Pinpoint the cell where the given text exists, returning its [x, y] midpoint coordinate. 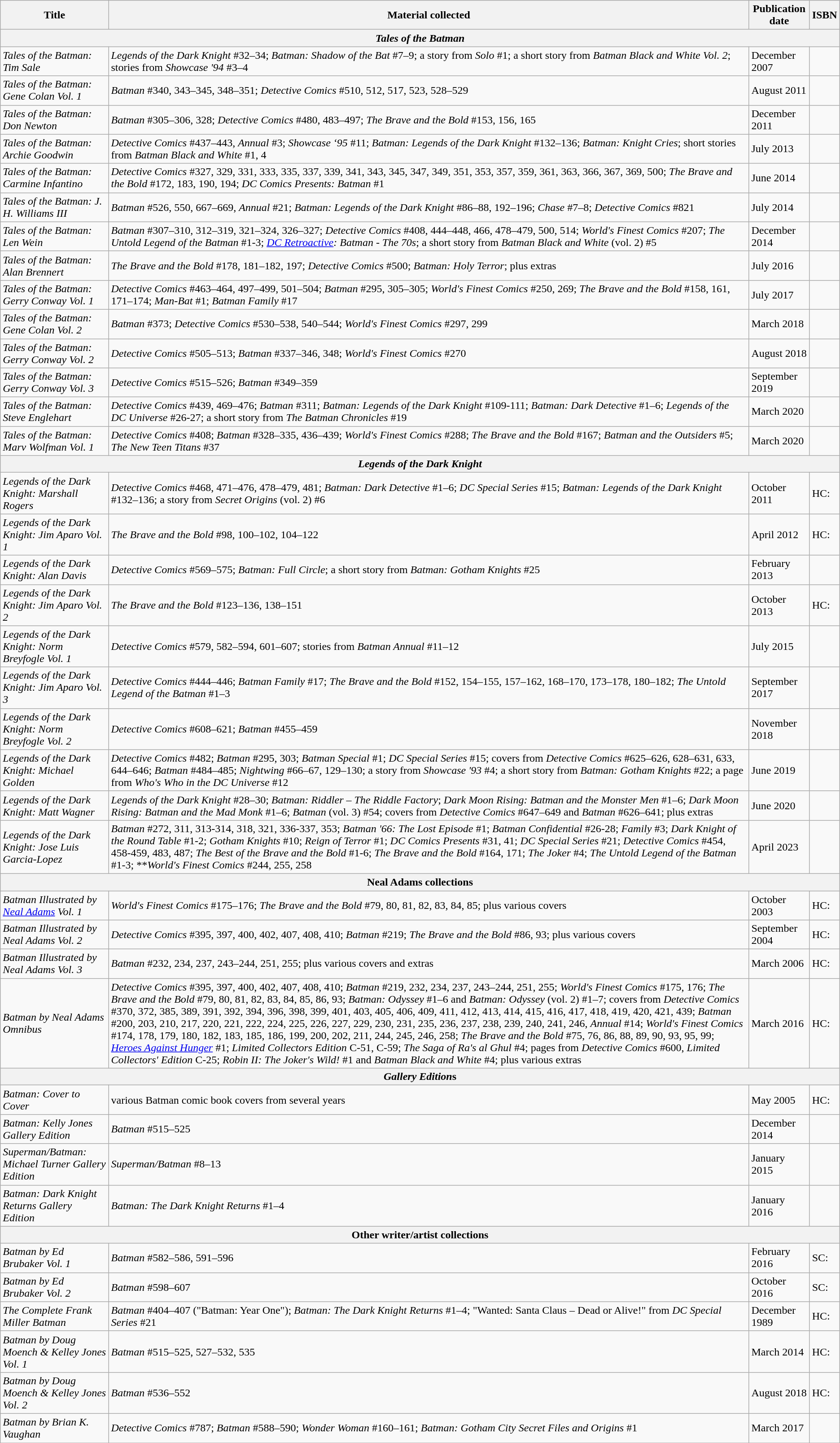
Batman by Neal Adams Omnibus [55, 1023]
Tales of the Batman: Don Newton [55, 119]
April 2012 [779, 535]
March 2016 [779, 1023]
December 2007 [779, 61]
Other writer/artist collections [420, 1235]
World's Finest Comics #175–176; The Brave and the Bold #79, 80, 81, 82, 83, 84, 85; plus various covers [429, 905]
Batman #232, 234, 237, 243–244, 251, 255; plus various covers and extras [429, 964]
September 2004 [779, 934]
Tales of the Batman: Archie Goodwin [55, 149]
The Brave and the Bold #178, 181–182, 197; Detective Comics #500; Batman: Holy Terror; plus extras [429, 266]
The Brave and the Bold #123–136, 138–151 [429, 605]
Batman #515–525 [429, 1129]
Batman by Brian K. Vaughan [55, 1428]
Legends of the Dark Knight: Marshall Rogers [55, 493]
Batman #515–525, 527–532, 535 [429, 1351]
Gallery Editions [420, 1077]
Batman #582–586, 591–596 [429, 1258]
July 2017 [779, 294]
October 2013 [779, 605]
Material collected [429, 15]
The Brave and the Bold #98, 100–102, 104–122 [429, 535]
Legends of the Dark Knight: Alan Davis [55, 570]
Tales of the Batman: Gerry Conway Vol. 1 [55, 294]
September 2019 [779, 382]
Legends of the Dark Knight: Jim Aparo Vol. 1 [55, 535]
December 2011 [779, 119]
Tales of the Batman: Len Wein [55, 236]
Tales of the Batman [420, 38]
November 2018 [779, 729]
Tales of the Batman: Gene Colan Vol. 1 [55, 91]
July 2016 [779, 266]
Batman #373; Detective Comics #530–538, 540–544; World's Finest Comics #297, 299 [429, 324]
The Complete Frank Miller Batman [55, 1316]
August 2011 [779, 91]
Batman #536–552 [429, 1393]
Tales of the Batman: Gerry Conway Vol. 2 [55, 353]
Neal Adams collections [420, 882]
Legends of the Dark Knight: Norm Breyfogle Vol. 1 [55, 646]
Detective Comics #787; Batman #588–590; Wonder Woman #160–161; Batman: Gotham City Secret Files and Origins #1 [429, 1428]
Tales of the Batman: Gerry Conway Vol. 3 [55, 382]
Detective Comics #579, 582–594, 601–607; stories from Batman Annual #11–12 [429, 646]
February 2016 [779, 1258]
Legends of the Dark Knight: Norm Breyfogle Vol. 2 [55, 729]
ISBN [825, 15]
Detective Comics #395, 397, 400, 402, 407, 408, 410; Batman #219; The Brave and the Bold #86, 93; plus various covers [429, 934]
Detective Comics #505–513; Batman #337–346, 348; World's Finest Comics #270 [429, 353]
various Batman comic book covers from several years [429, 1100]
March 2017 [779, 1428]
Batman #340, 343–345, 348–351; Detective Comics #510, 512, 517, 523, 528–529 [429, 91]
Tales of the Batman: Gene Colan Vol. 2 [55, 324]
March 2006 [779, 964]
Batman by Doug Moench & Kelley Jones Vol. 2 [55, 1393]
Superman/Batman: Michael Turner Gallery Edition [55, 1164]
September 2017 [779, 688]
Tales of the Batman: Alan Brennert [55, 266]
Batman by Ed Brubaker Vol. 1 [55, 1258]
Batman by Doug Moench & Kelley Jones Vol. 1 [55, 1351]
Tales of the Batman: Marv Wolfman Vol. 1 [55, 441]
Batman by Ed Brubaker Vol. 2 [55, 1287]
Title [55, 15]
Batman: Cover to Cover [55, 1100]
Detective Comics #608–621; Batman #455–459 [429, 729]
Tales of the Batman: Tim Sale [55, 61]
June 2019 [779, 770]
Batman #598–607 [429, 1287]
July 2013 [779, 149]
July 2015 [779, 646]
October 2003 [779, 905]
March 2014 [779, 1351]
October 2016 [779, 1287]
May 2005 [779, 1100]
December 1989 [779, 1316]
Legends of the Dark Knight: Jose Luis Garcia-Lopez [55, 847]
Batman #404–407 ("Batman: Year One"); Batman: The Dark Knight Returns #1–4; "Wanted: Santa Claus – Dead or Alive!" from DC Special Series #21 [429, 1316]
Tales of the Batman: Carmine Infantino [55, 178]
Batman: Dark Knight Returns Gallery Edition [55, 1206]
Legends of the Dark Knight: Jim Aparo Vol. 2 [55, 605]
Batman Illustrated by Neal Adams Vol. 2 [55, 934]
Tales of the Batman: Steve Englehart [55, 412]
Batman: The Dark Knight Returns #1–4 [429, 1206]
June 2014 [779, 178]
Legends of the Dark Knight [420, 464]
Batman: Kelly Jones Gallery Edition [55, 1129]
Detective Comics #569–575; Batman: Full Circle; a short story from Batman: Gotham Knights #25 [429, 570]
Superman/Batman #8–13 [429, 1164]
October 2011 [779, 493]
Batman #305–306, 328; Detective Comics #480, 483–497; The Brave and the Bold #153, 156, 165 [429, 119]
Legends of the Dark Knight: Matt Wagner [55, 805]
Batman Illustrated by Neal Adams Vol. 1 [55, 905]
February 2013 [779, 570]
April 2023 [779, 847]
Batman #526, 550, 667–669, Annual #21; Batman: Legends of the Dark Knight #86–88, 192–196; Chase #7–8; Detective Comics #821 [429, 207]
Detective Comics #515–526; Batman #349–359 [429, 382]
Publication date [779, 15]
Batman Illustrated by Neal Adams Vol. 3 [55, 964]
January 2016 [779, 1206]
Legends of the Dark Knight: Michael Golden [55, 770]
Legends of the Dark Knight: Jim Aparo Vol. 3 [55, 688]
March 2018 [779, 324]
July 2014 [779, 207]
Tales of the Batman: J. H. Williams III [55, 207]
January 2015 [779, 1164]
June 2020 [779, 805]
